Provide the [X, Y] coordinate of the cell's center where the given text is located.  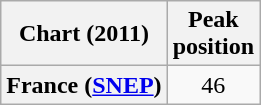
46 [213, 85]
Peakposition [213, 34]
France (SNEP) [84, 85]
Chart (2011) [84, 34]
